Search for the cell housing the specified text and yield its [X, Y] center coordinate. 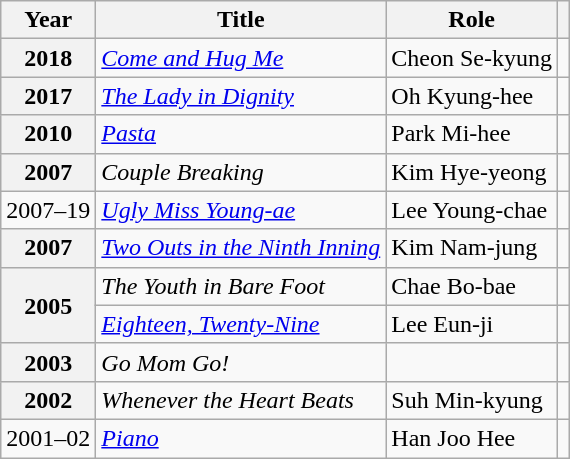
Piano [241, 438]
Role [472, 20]
2005 [48, 305]
The Lady in Dignity [241, 96]
Oh Kyung-hee [472, 96]
Kim Hye-yeong [472, 172]
Cheon Se-kyung [472, 58]
2002 [48, 400]
Lee Young-chae [472, 210]
Whenever the Heart Beats [241, 400]
Kim Nam-jung [472, 248]
Han Joo Hee [472, 438]
Come and Hug Me [241, 58]
Couple Breaking [241, 172]
Suh Min-kyung [472, 400]
Ugly Miss Young-ae [241, 210]
Pasta [241, 134]
Park Mi-hee [472, 134]
Go Mom Go! [241, 362]
2018 [48, 58]
Year [48, 20]
2003 [48, 362]
Two Outs in the Ninth Inning [241, 248]
The Youth in Bare Foot [241, 286]
2010 [48, 134]
2001–02 [48, 438]
Title [241, 20]
Eighteen, Twenty-Nine [241, 324]
2017 [48, 96]
2007–19 [48, 210]
Chae Bo-bae [472, 286]
Lee Eun-ji [472, 324]
